Locate the cell with the specified text and output its [X, Y] center coordinate. 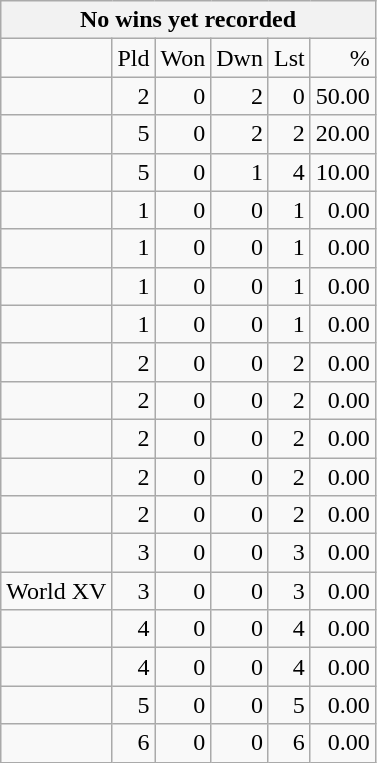
Dwn [240, 58]
50.00 [342, 96]
20.00 [342, 134]
World XV [56, 591]
Pld [134, 58]
No wins yet recorded [188, 20]
Won [183, 58]
% [342, 58]
10.00 [342, 172]
Lst [289, 58]
